Scan for the cell matching the given text and deliver its (X, Y) coordinate at center. 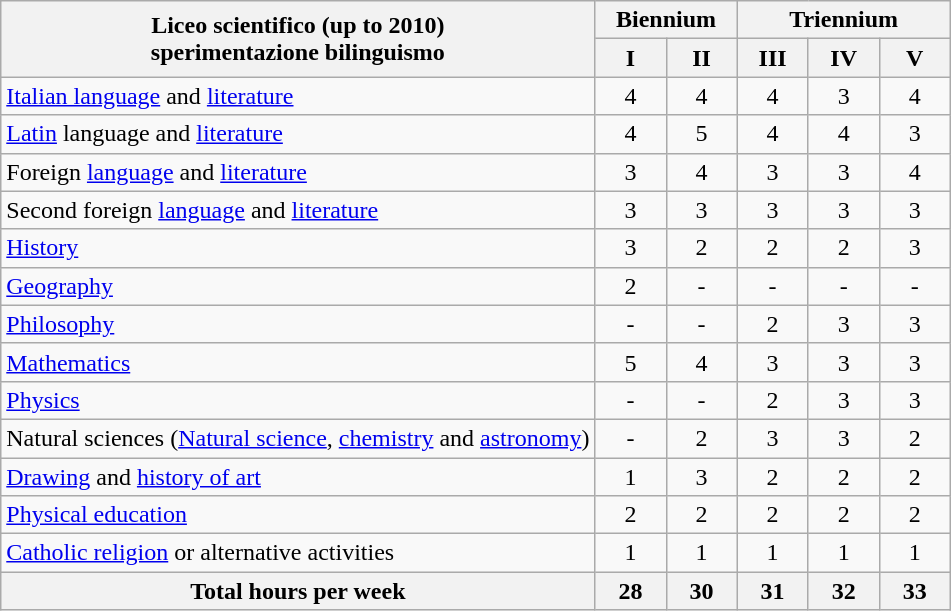
Biennium (666, 20)
III (772, 58)
30 (702, 591)
Philosophy (298, 324)
Physical education (298, 515)
31 (772, 591)
History (298, 248)
Geography (298, 286)
Mathematics (298, 362)
32 (844, 591)
II (702, 58)
Catholic religion or alternative activities (298, 553)
Natural sciences (Natural science, chemistry and astronomy) (298, 438)
Foreign language and literature (298, 172)
Liceo scientifico (up to 2010)sperimentazione bilinguismo (298, 39)
V (914, 58)
Triennium (844, 20)
Drawing and history of art (298, 477)
Italian language and literature (298, 96)
I (630, 58)
28 (630, 591)
IV (844, 58)
Total hours per week (298, 591)
Latin language and literature (298, 134)
33 (914, 591)
Second foreign language and literature (298, 210)
Physics (298, 400)
